Return the [x, y] coordinate for the center point of the cell that contains the specified text.  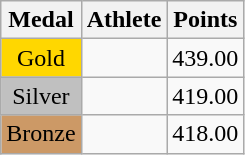
Bronze [41, 134]
Silver [41, 96]
Points [206, 20]
Medal [41, 20]
418.00 [206, 134]
439.00 [206, 58]
419.00 [206, 96]
Athlete [124, 20]
Gold [41, 58]
